Find where the given text appears and provide that cell's center as (X, Y) coordinate. 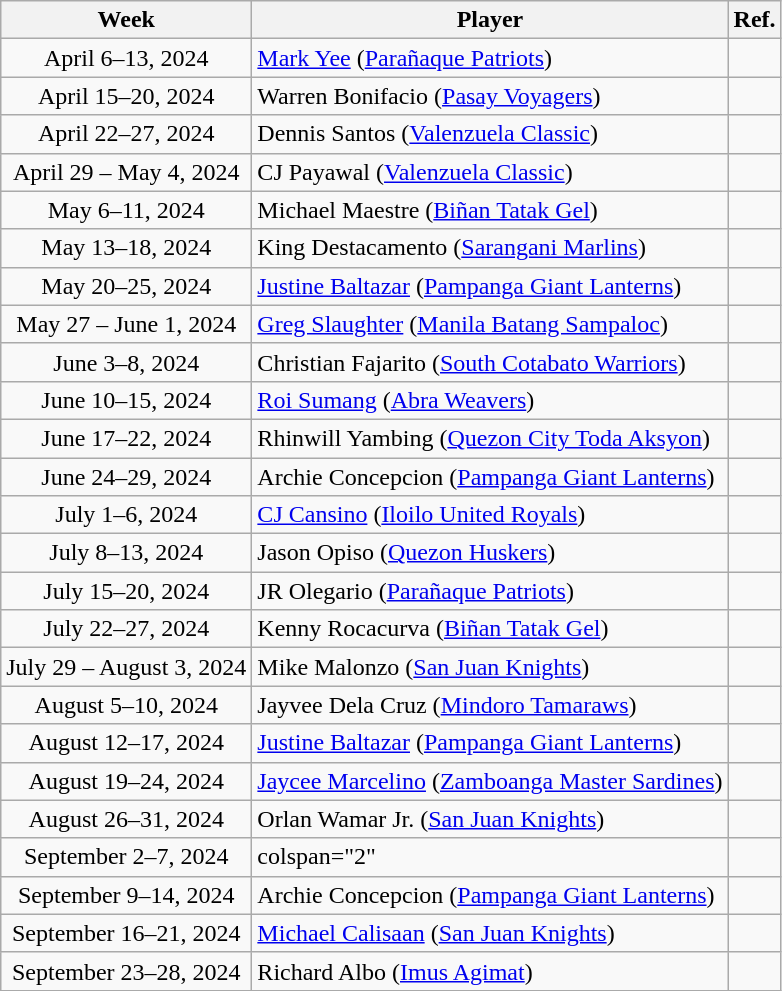
April 29 – May 4, 2024 (126, 172)
August 19–24, 2024 (126, 781)
May 6–11, 2024 (126, 210)
Orlan Wamar Jr. (San Juan Knights) (490, 819)
Player (490, 20)
June 24–29, 2024 (126, 477)
May 13–18, 2024 (126, 248)
Greg Slaughter (Manila Batang Sampaloc) (490, 324)
July 22–27, 2024 (126, 629)
King Destacamento (Sarangani Marlins) (490, 248)
Mike Malonzo (San Juan Knights) (490, 667)
Kenny Rocacurva (Biñan Tatak Gel) (490, 629)
April 15–20, 2024 (126, 96)
July 8–13, 2024 (126, 553)
Rhinwill Yambing (Quezon City Toda Aksyon) (490, 438)
Roi Sumang (Abra Weavers) (490, 400)
Jayvee Dela Cruz (Mindoro Tamaraws) (490, 705)
Jason Opiso (Quezon Huskers) (490, 553)
June 10–15, 2024 (126, 400)
Ref. (754, 20)
September 23–28, 2024 (126, 971)
April 6–13, 2024 (126, 58)
Richard Albo (Imus Agimat) (490, 971)
May 27 – June 1, 2024 (126, 324)
Michael Calisaan (San Juan Knights) (490, 933)
colspan="2" (490, 857)
September 9–14, 2024 (126, 895)
Week (126, 20)
Michael Maestre (Biñan Tatak Gel) (490, 210)
August 5–10, 2024 (126, 705)
August 12–17, 2024 (126, 743)
JR Olegario (Parañaque Patriots) (490, 591)
August 26–31, 2024 (126, 819)
CJ Payawal (Valenzuela Classic) (490, 172)
CJ Cansino (Iloilo United Royals) (490, 515)
Christian Fajarito (South Cotabato Warriors) (490, 362)
Dennis Santos (Valenzuela Classic) (490, 134)
Warren Bonifacio (Pasay Voyagers) (490, 96)
September 2–7, 2024 (126, 857)
May 20–25, 2024 (126, 286)
July 15–20, 2024 (126, 591)
September 16–21, 2024 (126, 933)
April 22–27, 2024 (126, 134)
July 29 – August 3, 2024 (126, 667)
June 3–8, 2024 (126, 362)
July 1–6, 2024 (126, 515)
Mark Yee (Parañaque Patriots) (490, 58)
Jaycee Marcelino (Zamboanga Master Sardines) (490, 781)
June 17–22, 2024 (126, 438)
